Search for the cell housing the specified text and yield its [X, Y] center coordinate. 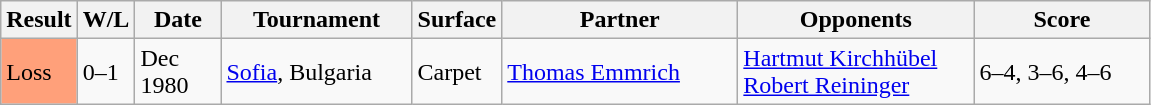
Carpet [457, 72]
Sofia, Bulgaria [316, 72]
Score [1062, 20]
W/L [106, 20]
Loss [39, 72]
Hartmut Kirchhübel Robert Reininger [856, 72]
Thomas Emmrich [620, 72]
0–1 [106, 72]
Surface [457, 20]
Opponents [856, 20]
Tournament [316, 20]
Partner [620, 20]
Result [39, 20]
Date [178, 20]
6–4, 3–6, 4–6 [1062, 72]
Dec 1980 [178, 72]
